Capture the cell that displays the provided text and extract its [x, y] central coordinate. 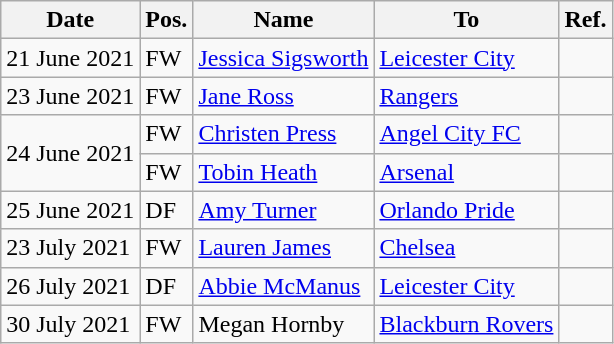
Date [70, 20]
Lauren James [284, 248]
Megan Hornby [284, 324]
23 July 2021 [70, 248]
26 July 2021 [70, 286]
Name [284, 20]
Ref. [586, 20]
24 June 2021 [70, 153]
To [466, 20]
Orlando Pride [466, 210]
30 July 2021 [70, 324]
Christen Press [284, 134]
Chelsea [466, 248]
21 June 2021 [70, 58]
Jessica Sigsworth [284, 58]
Pos. [166, 20]
Jane Ross [284, 96]
Rangers [466, 96]
Angel City FC [466, 134]
Arsenal [466, 172]
Amy Turner [284, 210]
Blackburn Rovers [466, 324]
Tobin Heath [284, 172]
23 June 2021 [70, 96]
Abbie McManus [284, 286]
25 June 2021 [70, 210]
